Pinpoint the cell where the given text exists, returning its [x, y] midpoint coordinate. 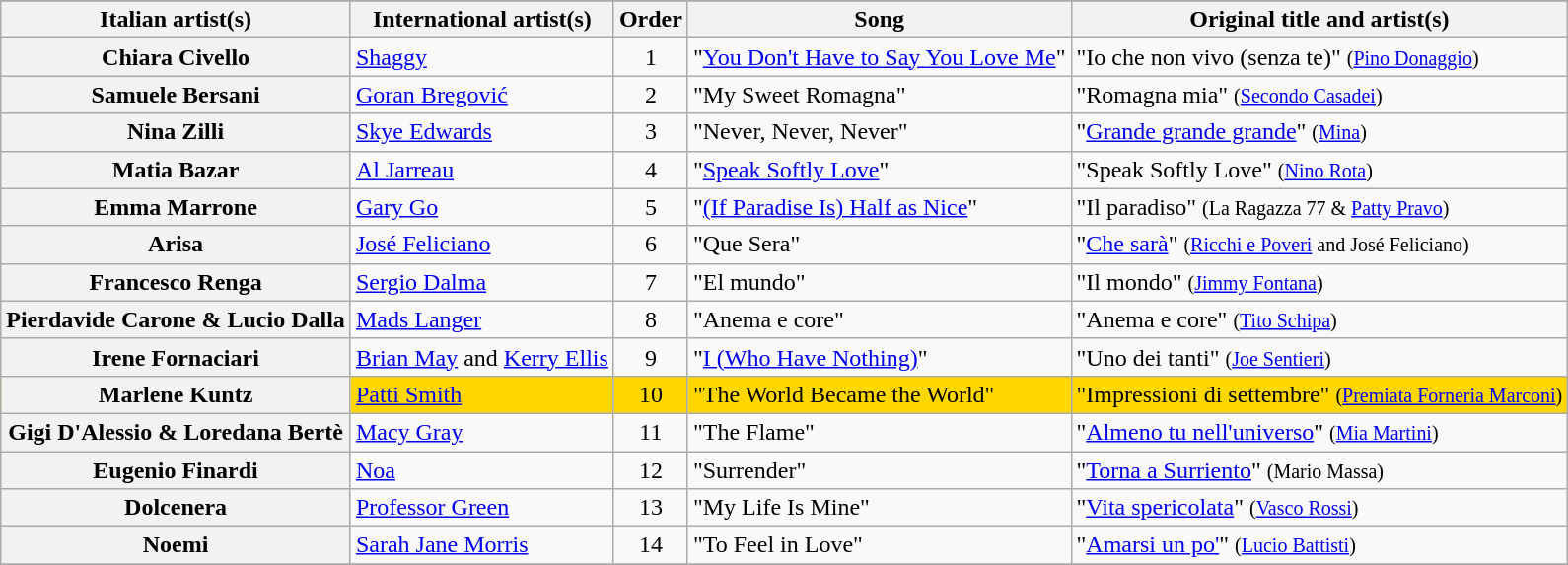
"(If Paradise Is) Half as Nice" [880, 207]
12 [651, 470]
8 [651, 319]
Mads Langer [481, 319]
Emma Marrone [176, 207]
"Il mondo" (Jimmy Fontana) [1319, 282]
Order [651, 20]
"Io che non vivo (senza te)" (Pino Donaggio) [1319, 57]
Nina Zilli [176, 132]
"Speak Softly Love" [880, 170]
Brian May and Kerry Ellis [481, 357]
"My Sweet Romagna" [880, 95]
Chiara Civello [176, 57]
Song [880, 20]
Skye Edwards [481, 132]
Goran Bregović [481, 95]
Al Jarreau [481, 170]
Noemi [176, 545]
Patti Smith [481, 394]
Sergio Dalma [481, 282]
"Romagna mia" (Secondo Casadei) [1319, 95]
Francesco Renga [176, 282]
"Uno dei tanti" (Joe Sentieri) [1319, 357]
Pierdavide Carone & Lucio Dalla [176, 319]
2 [651, 95]
5 [651, 207]
1 [651, 57]
7 [651, 282]
"Che sarà" (Ricchi e Poveri and José Feliciano) [1319, 245]
"My Life Is Mine" [880, 508]
"Grande grande grande" (Mina) [1319, 132]
"The World Became the World" [880, 394]
Marlene Kuntz [176, 394]
Matia Bazar [176, 170]
Eugenio Finardi [176, 470]
9 [651, 357]
4 [651, 170]
International artist(s) [481, 20]
10 [651, 394]
14 [651, 545]
"Torna a Surriento" (Mario Massa) [1319, 470]
"Anema e core" (Tito Schipa) [1319, 319]
3 [651, 132]
Gigi D'Alessio & Loredana Bertè [176, 432]
José Feliciano [481, 245]
"Never, Never, Never" [880, 132]
Samuele Bersani [176, 95]
13 [651, 508]
"Surrender" [880, 470]
"Anema e core" [880, 319]
Arisa [176, 245]
Macy Gray [481, 432]
Original title and artist(s) [1319, 20]
11 [651, 432]
Gary Go [481, 207]
"Il paradiso" (La Ragazza 77 & Patty Pravo) [1319, 207]
Professor Green [481, 508]
Italian artist(s) [176, 20]
"Impressioni di settembre" (Premiata Forneria Marconi) [1319, 394]
Sarah Jane Morris [481, 545]
"To Feel in Love" [880, 545]
Dolcenera [176, 508]
"The Flame" [880, 432]
6 [651, 245]
Irene Fornaciari [176, 357]
"You Don't Have to Say You Love Me" [880, 57]
"El mundo" [880, 282]
"Almeno tu nell'universo" (Mia Martini) [1319, 432]
Noa [481, 470]
"Speak Softly Love" (Nino Rota) [1319, 170]
"I (Who Have Nothing)" [880, 357]
Shaggy [481, 57]
"Amarsi un po'" (Lucio Battisti) [1319, 545]
"Que Sera" [880, 245]
"Vita spericolata" (Vasco Rossi) [1319, 508]
